Find where the given text appears and provide that cell's center as [X, Y] coordinate. 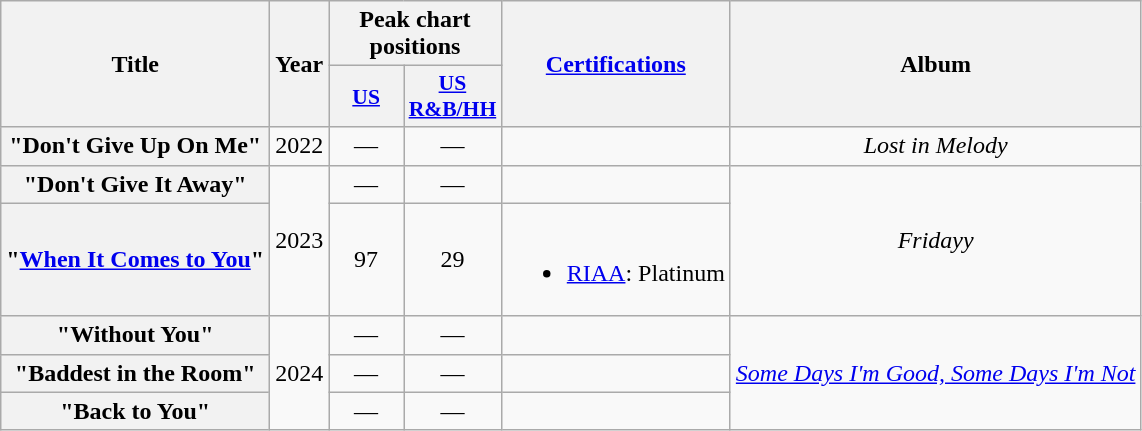
29 [453, 260]
Album [936, 64]
Title [136, 64]
"Back to You" [136, 411]
Lost in Melody [936, 146]
2022 [300, 146]
97 [366, 260]
US [366, 96]
"Don't Give It Away" [136, 184]
RIAA: Platinum [616, 260]
USR&B/HH [453, 96]
"Don't Give Up On Me" [136, 146]
Some Days I'm Good, Some Days I'm Not [936, 373]
Peak chart positions [416, 34]
Year [300, 64]
Certifications [616, 64]
"When It Comes to You" [136, 260]
2023 [300, 240]
"Without You" [136, 335]
2024 [300, 373]
"Baddest in the Room" [136, 373]
Fridayy [936, 240]
